Capture the cell that displays the provided text and extract its (x, y) central coordinate. 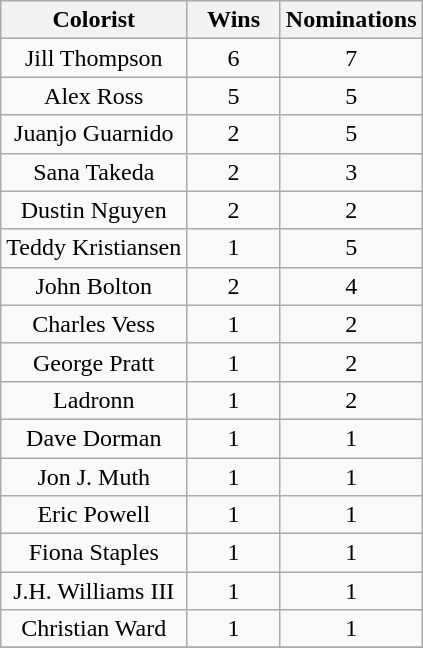
Dustin Nguyen (94, 210)
Charles Vess (94, 324)
3 (351, 172)
Fiona Staples (94, 553)
Christian Ward (94, 629)
Teddy Kristiansen (94, 248)
4 (351, 286)
John Bolton (94, 286)
6 (234, 58)
Eric Powell (94, 515)
Wins (234, 20)
Ladronn (94, 400)
Alex Ross (94, 96)
Jill Thompson (94, 58)
J.H. Williams III (94, 591)
Jon J. Muth (94, 477)
George Pratt (94, 362)
Sana Takeda (94, 172)
Juanjo Guarnido (94, 134)
7 (351, 58)
Nominations (351, 20)
Colorist (94, 20)
Dave Dorman (94, 438)
